Locate the cell with the specified text and output its [X, Y] center coordinate. 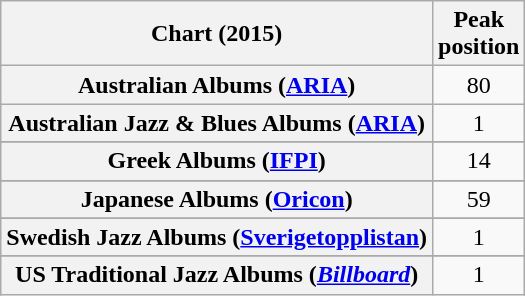
Swedish Jazz Albums (Sverigetopplistan) [217, 237]
Australian Albums (ARIA) [217, 85]
US Traditional Jazz Albums (Billboard) [217, 275]
Chart (2015) [217, 34]
Greek Albums (IFPI) [217, 161]
Australian Jazz & Blues Albums (ARIA) [217, 123]
59 [479, 199]
80 [479, 85]
Peakposition [479, 34]
14 [479, 161]
Japanese Albums (Oricon) [217, 199]
